Detect which cell encompasses the target text, then output its (x, y) center coordinate. 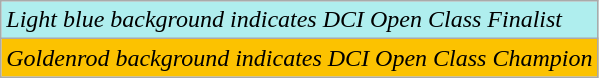
Goldenrod background indicates DCI Open Class Champion (300, 58)
Light blue background indicates DCI Open Class Finalist (300, 20)
